Scan for the cell matching the given text and deliver its (X, Y) coordinate at center. 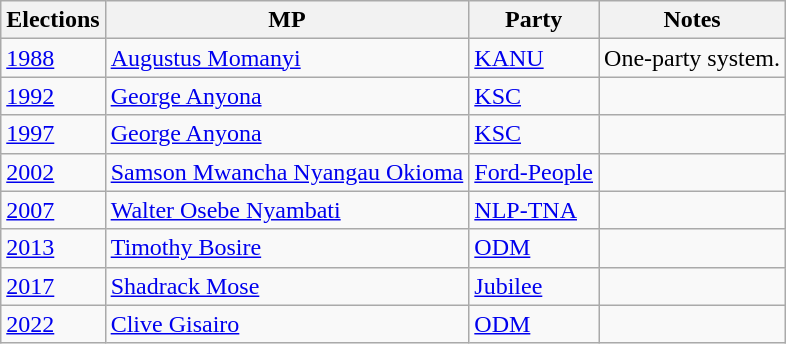
Walter Osebe Nyambati (287, 210)
One-party system. (692, 58)
Jubilee (534, 286)
1997 (53, 134)
KANU (534, 58)
2007 (53, 210)
2013 (53, 248)
Notes (692, 20)
Clive Gisairo (287, 324)
1988 (53, 58)
Augustus Momanyi (287, 58)
Shadrack Mose (287, 286)
Elections (53, 20)
2022 (53, 324)
MP (287, 20)
Ford-People (534, 172)
Party (534, 20)
Samson Mwancha Nyangau Okioma (287, 172)
2017 (53, 286)
2002 (53, 172)
1992 (53, 96)
Timothy Bosire (287, 248)
NLP-TNA (534, 210)
